Return the [x, y] coordinate for the center point of the cell that contains the specified text.  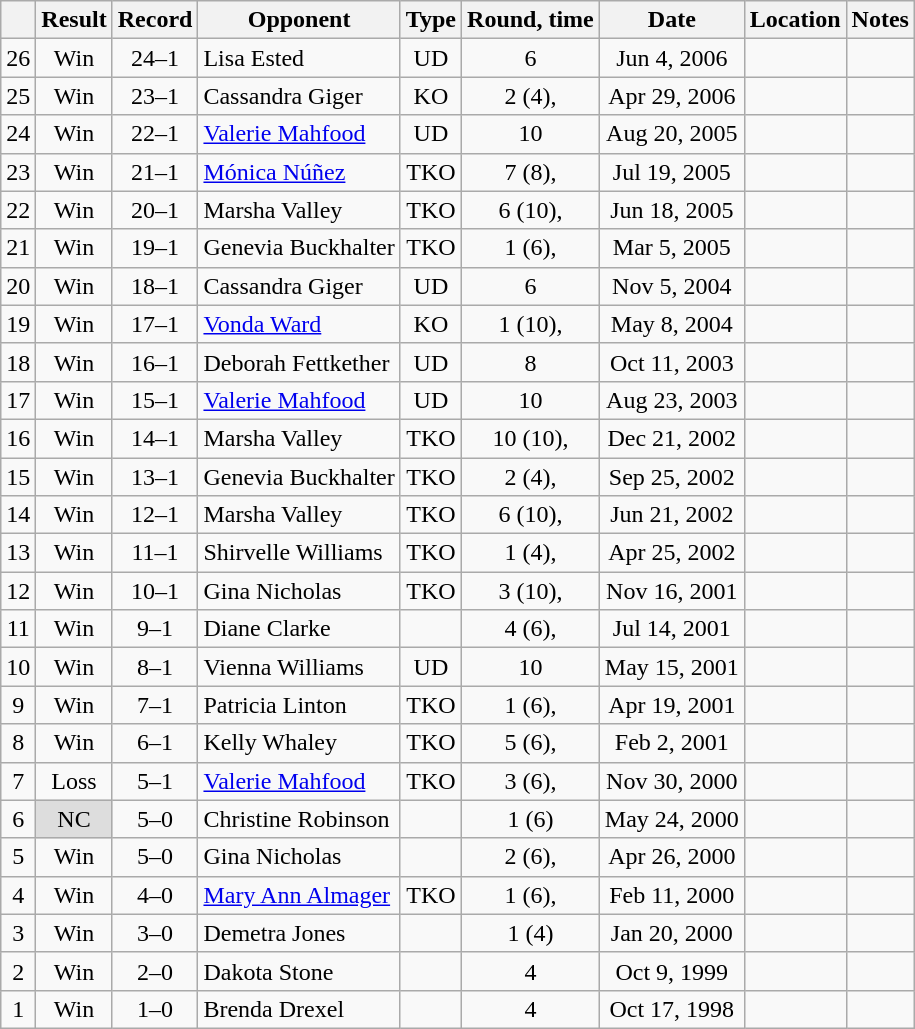
15 [18, 477]
Apr 25, 2002 [672, 553]
Christine Robinson [299, 819]
Loss [74, 781]
24–1 [155, 58]
Shirvelle Williams [299, 553]
22 [18, 210]
12 [18, 591]
Lisa Ested [299, 58]
Oct 17, 1998 [672, 1009]
1–0 [155, 1009]
21–1 [155, 172]
1 (4), [531, 553]
Patricia Linton [299, 705]
1 (10), [531, 324]
7 [18, 781]
Dec 21, 2002 [672, 438]
Oct 9, 1999 [672, 971]
16 [18, 438]
NC [74, 819]
20–1 [155, 210]
15–1 [155, 400]
May 24, 2000 [672, 819]
Deborah Fettkether [299, 362]
8–1 [155, 667]
5 [18, 857]
Notes [880, 20]
Sep 25, 2002 [672, 477]
Kelly Whaley [299, 743]
Jul 14, 2001 [672, 629]
3 [18, 933]
7 (8), [531, 172]
12–1 [155, 515]
Result [74, 20]
Mary Ann Almager [299, 895]
Vienna Williams [299, 667]
Mar 5, 2005 [672, 248]
3 (10), [531, 591]
1 (4) [531, 933]
10 (10), [531, 438]
23–1 [155, 96]
3–0 [155, 933]
Mónica Núñez [299, 172]
Dakota Stone [299, 971]
22–1 [155, 134]
13 [18, 553]
Apr 29, 2006 [672, 96]
May 8, 2004 [672, 324]
Date [672, 20]
7–1 [155, 705]
9 [18, 705]
Vonda Ward [299, 324]
Jun 21, 2002 [672, 515]
4 (6), [531, 629]
18–1 [155, 286]
2 [18, 971]
24 [18, 134]
Record [155, 20]
4–0 [155, 895]
Nov 5, 2004 [672, 286]
23 [18, 172]
Diane Clarke [299, 629]
Brenda Drexel [299, 1009]
Nov 16, 2001 [672, 591]
11–1 [155, 553]
Jun 4, 2006 [672, 58]
Apr 19, 2001 [672, 705]
Nov 30, 2000 [672, 781]
1 (6) [531, 819]
25 [18, 96]
17 [18, 400]
2–0 [155, 971]
14 [18, 515]
16–1 [155, 362]
17–1 [155, 324]
3 (6), [531, 781]
Demetra Jones [299, 933]
1 [18, 1009]
May 15, 2001 [672, 667]
19–1 [155, 248]
Aug 23, 2003 [672, 400]
Jul 19, 2005 [672, 172]
21 [18, 248]
Type [430, 20]
9–1 [155, 629]
Opponent [299, 20]
6–1 [155, 743]
2 (6), [531, 857]
Oct 11, 2003 [672, 362]
26 [18, 58]
Location [795, 20]
19 [18, 324]
5–1 [155, 781]
10–1 [155, 591]
Jun 18, 2005 [672, 210]
20 [18, 286]
Feb 11, 2000 [672, 895]
Round, time [531, 20]
Aug 20, 2005 [672, 134]
11 [18, 629]
Feb 2, 2001 [672, 743]
Jan 20, 2000 [672, 933]
Apr 26, 2000 [672, 857]
13–1 [155, 477]
18 [18, 362]
5 (6), [531, 743]
14–1 [155, 438]
